Find where the given text appears and provide that cell's center as (x, y) coordinate. 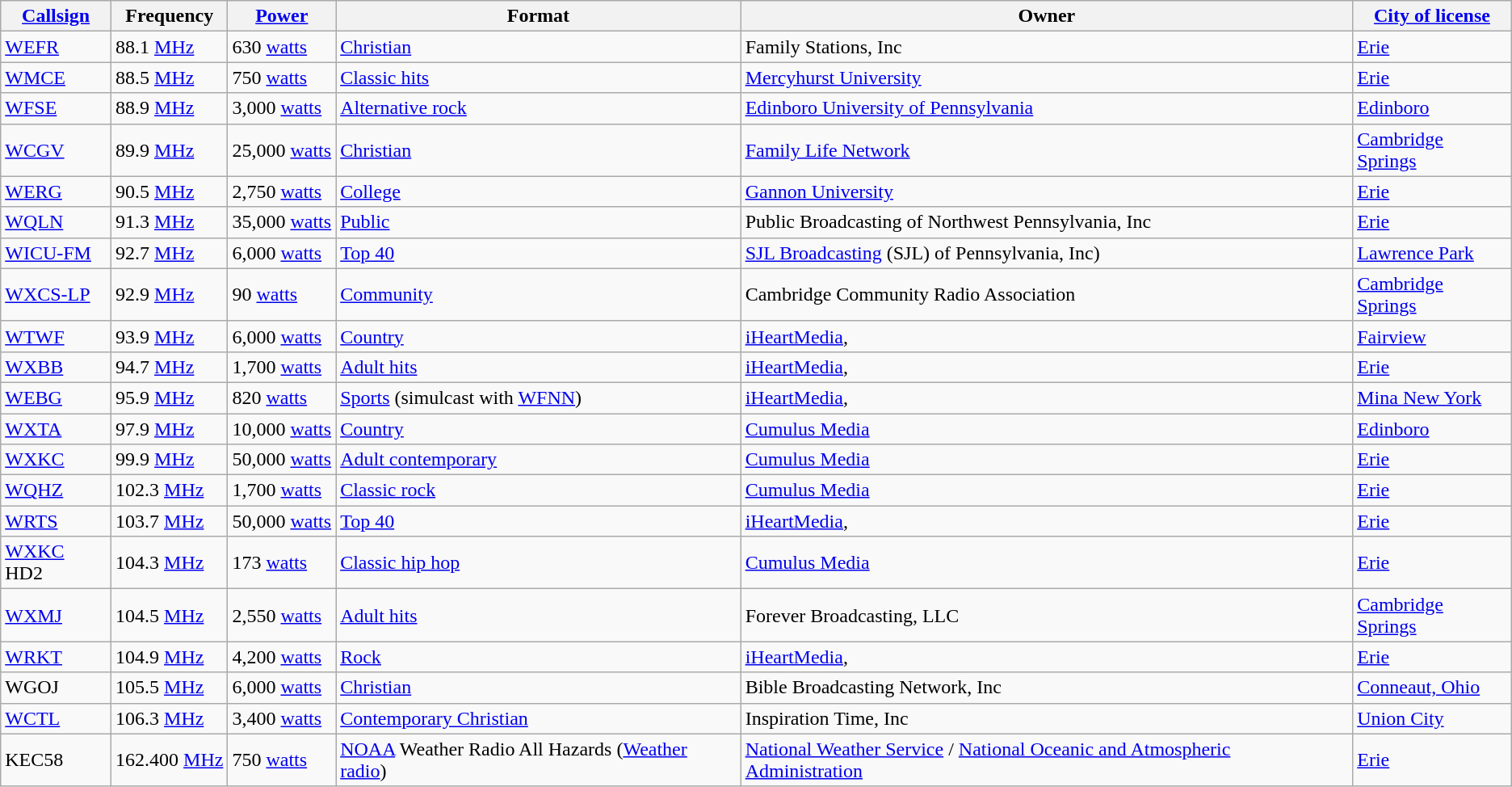
Fairview (1433, 336)
Cambridge Community Radio Association (1047, 294)
95.9 MHz (170, 398)
Owner (1047, 16)
Mercyhurst University (1047, 78)
WEFR (57, 47)
2,750 watts (282, 191)
162.400 MHz (170, 760)
WQLN (57, 222)
WXTA (57, 429)
Mina New York (1433, 398)
Rock (538, 657)
Forever Broadcasting, LLC (1047, 616)
Adult contemporary (538, 460)
93.9 MHz (170, 336)
Classic rock (538, 490)
WICU-FM (57, 253)
Gannon University (1047, 191)
92.7 MHz (170, 253)
91.3 MHz (170, 222)
104.9 MHz (170, 657)
Frequency (170, 16)
WXBB (57, 367)
Public Broadcasting of Northwest Pennsylvania, Inc (1047, 222)
Public (538, 222)
WGOJ (57, 688)
104.3 MHz (170, 562)
WQHZ (57, 490)
Classic hip hop (538, 562)
35,000 watts (282, 222)
Format (538, 16)
Lawrence Park (1433, 253)
3,000 watts (282, 108)
102.3 MHz (170, 490)
90 watts (282, 294)
KEC58 (57, 760)
4,200 watts (282, 657)
105.5 MHz (170, 688)
College (538, 191)
94.7 MHz (170, 367)
WMCE (57, 78)
Contemporary Christian (538, 718)
WTWF (57, 336)
Power (282, 16)
WXKC (57, 460)
2,550 watts (282, 616)
WXMJ (57, 616)
WCTL (57, 718)
Edinboro University of Pennsylvania (1047, 108)
25,000 watts (282, 150)
99.9 MHz (170, 460)
89.9 MHz (170, 150)
WCGV (57, 150)
92.9 MHz (170, 294)
City of license (1433, 16)
106.3 MHz (170, 718)
NOAA Weather Radio All Hazards (Weather radio) (538, 760)
Family Life Network (1047, 150)
3,400 watts (282, 718)
Inspiration Time, Inc (1047, 718)
10,000 watts (282, 429)
103.7 MHz (170, 521)
WFSE (57, 108)
SJL Broadcasting (SJL) of Pennsylvania, Inc) (1047, 253)
88.5 MHz (170, 78)
Family Stations, Inc (1047, 47)
97.9 MHz (170, 429)
Bible Broadcasting Network, Inc (1047, 688)
90.5 MHz (170, 191)
104.5 MHz (170, 616)
WERG (57, 191)
Conneaut, Ohio (1433, 688)
630 watts (282, 47)
Alternative rock (538, 108)
Union City (1433, 718)
173 watts (282, 562)
88.9 MHz (170, 108)
WRKT (57, 657)
National Weather Service / National Oceanic and Atmospheric Administration (1047, 760)
WXCS-LP (57, 294)
Community (538, 294)
WXKC HD2 (57, 562)
WEBG (57, 398)
Callsign (57, 16)
Classic hits (538, 78)
820 watts (282, 398)
88.1 MHz (170, 47)
Sports (simulcast with WFNN) (538, 398)
WRTS (57, 521)
